Find where the given text appears and provide that cell's center as (x, y) coordinate. 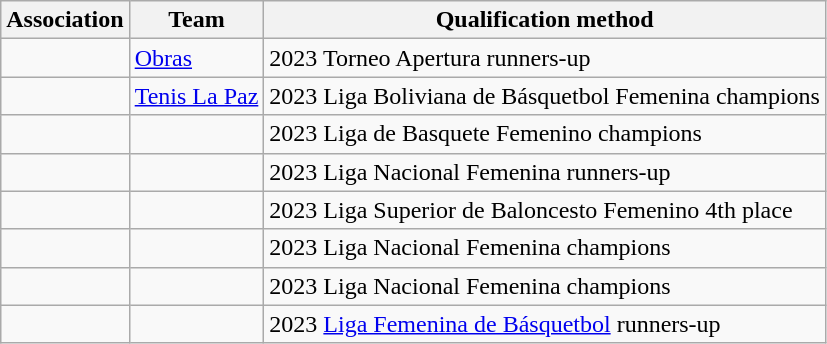
Qualification method (545, 20)
2023 Liga Superior de Baloncesto Femenino 4th place (545, 210)
2023 Liga Boliviana de Básquetbol Femenina champions (545, 96)
2023 Torneo Apertura runners-up (545, 58)
Obras (196, 58)
Tenis La Paz (196, 96)
Association (65, 20)
2023 Liga Femenina de Básquetbol runners-up (545, 324)
2023 Liga de Basquete Femenino champions (545, 134)
Team (196, 20)
2023 Liga Nacional Femenina runners-up (545, 172)
